Determine the (X, Y) coordinate at the center of the cell enclosing the given text.  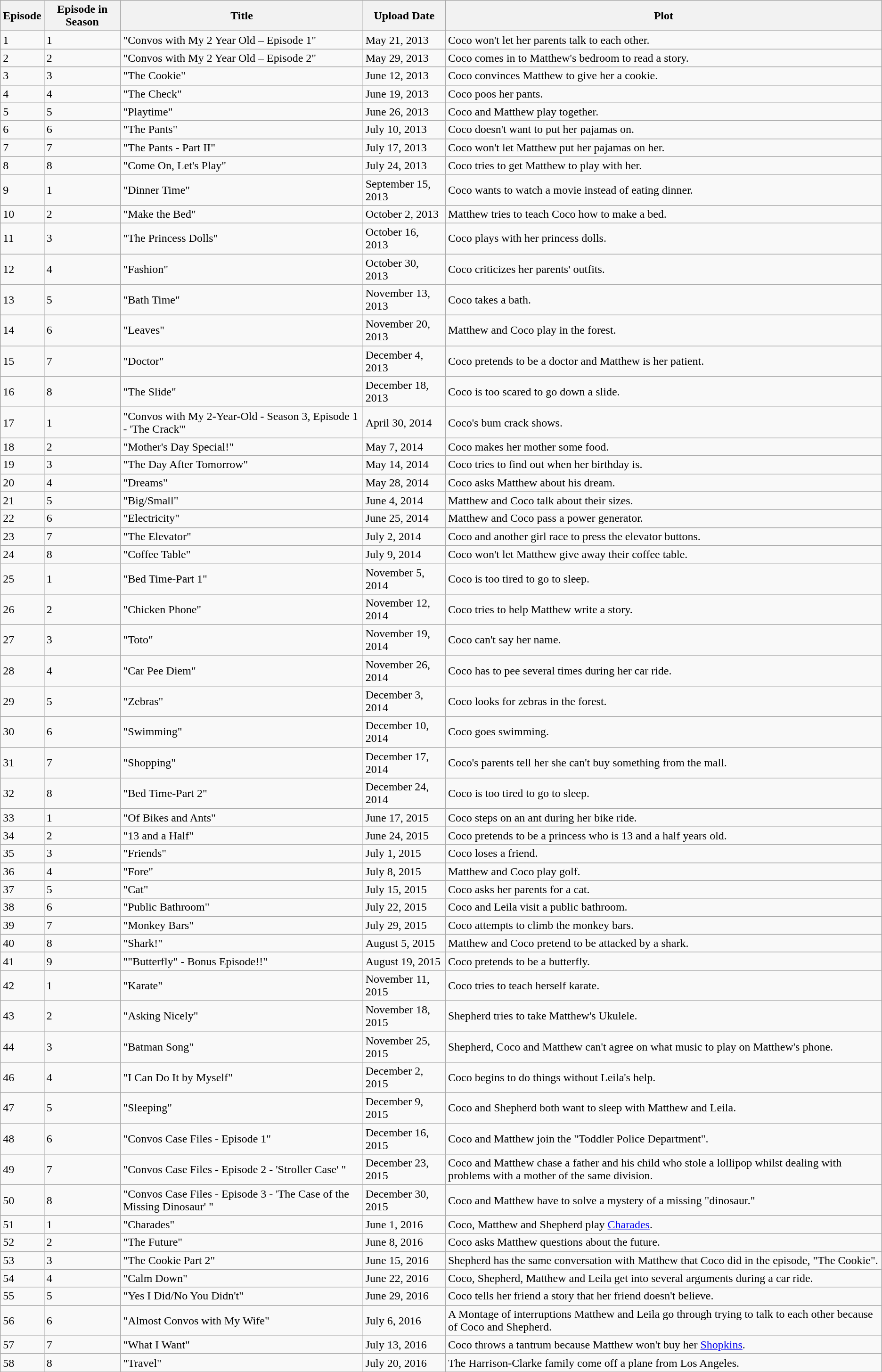
July 20, 2016 (404, 1363)
"Fore" (242, 871)
"Calm Down" (242, 1278)
Coco asks Matthew questions about the future. (663, 1242)
November 11, 2015 (404, 985)
Coco tells her friend a story that her friend doesn't believe. (663, 1296)
November 20, 2013 (404, 331)
Coco and Leila visit a public bathroom. (663, 907)
Coco tries to help Matthew write a story. (663, 609)
Coco looks for zebras in the forest. (663, 701)
37 (22, 889)
June 24, 2015 (404, 836)
"Mother's Day Special!" (242, 447)
Matthew and Coco play in the forest. (663, 331)
"Come On, Let's Play" (242, 165)
Coco loses a friend. (663, 854)
54 (22, 1278)
""Butterfly" - Bonus Episode!!" (242, 961)
July 13, 2016 (404, 1345)
July 6, 2016 (404, 1321)
June 8, 2016 (404, 1242)
August 19, 2015 (404, 961)
July 17, 2013 (404, 148)
"The Cookie Part 2" (242, 1260)
December 30, 2015 (404, 1200)
Coco and another girl race to press the elevator buttons. (663, 536)
39 (22, 925)
July 1, 2015 (404, 854)
December 16, 2015 (404, 1139)
June 1, 2016 (404, 1224)
Upload Date (404, 16)
49 (22, 1170)
Coco pretends to be a butterfly. (663, 961)
July 22, 2015 (404, 907)
Coco has to pee several times during her car ride. (663, 670)
December 3, 2014 (404, 701)
36 (22, 871)
31 (22, 763)
Coco won't let Matthew give away their coffee table. (663, 554)
Matthew and Coco talk about their sizes. (663, 501)
December 10, 2014 (404, 732)
"Convos Case Files - Episode 2 - 'Stroller Case' " (242, 1170)
51 (22, 1224)
"Doctor" (242, 361)
Coco's bum crack shows. (663, 422)
Coco tries to get Matthew to play with her. (663, 165)
50 (22, 1200)
November 12, 2014 (404, 609)
"What I Want" (242, 1345)
"Bath Time" (242, 300)
Coco pretends to be a doctor and Matthew is her patient. (663, 361)
June 26, 2013 (404, 112)
55 (22, 1296)
Coco and Shepherd both want to sleep with Matthew and Leila. (663, 1109)
May 14, 2014 (404, 465)
November 26, 2014 (404, 670)
Episode in Season (82, 16)
32 (22, 794)
57 (22, 1345)
"13 and a Half" (242, 836)
"Convos with My 2 Year Old – Episode 2" (242, 58)
Matthew tries to teach Coco how to make a bed. (663, 214)
June 29, 2016 (404, 1296)
"Big/Small" (242, 501)
22 (22, 518)
40 (22, 943)
Coco can't say her name. (663, 640)
47 (22, 1109)
December 9, 2015 (404, 1109)
"Make the Bed" (242, 214)
"Charades" (242, 1224)
20 (22, 483)
"The Check" (242, 94)
November 5, 2014 (404, 579)
"Leaves" (242, 331)
Coco wants to watch a movie instead of eating dinner. (663, 189)
26 (22, 609)
"Car Pee Diem" (242, 670)
December 24, 2014 (404, 794)
"Swimming" (242, 732)
Coco won't let her parents talk to each other. (663, 40)
"Bed Time-Part 2" (242, 794)
Coco begins to do things without Leila's help. (663, 1077)
"Karate" (242, 985)
11 (22, 238)
November 25, 2015 (404, 1046)
17 (22, 422)
"Shopping" (242, 763)
July 10, 2013 (404, 130)
"Almost Convos with My Wife" (242, 1321)
25 (22, 579)
"Sleeping" (242, 1109)
August 5, 2015 (404, 943)
"Playtime" (242, 112)
"The Future" (242, 1242)
May 21, 2013 (404, 40)
November 18, 2015 (404, 1016)
"Dreams" (242, 483)
30 (22, 732)
June 19, 2013 (404, 94)
"Monkey Bars" (242, 925)
"Fashion" (242, 269)
19 (22, 465)
Matthew and Coco pass a power generator. (663, 518)
A Montage of interruptions Matthew and Leila go through trying to talk to each other because of Coco and Shepherd. (663, 1321)
Coco poos her pants. (663, 94)
July 29, 2015 (404, 925)
June 25, 2014 (404, 518)
Coco takes a bath. (663, 300)
"Batman Song" (242, 1046)
"Toto" (242, 640)
Coco comes in to Matthew's bedroom to read a story. (663, 58)
Title (242, 16)
Coco attempts to climb the monkey bars. (663, 925)
53 (22, 1260)
21 (22, 501)
April 30, 2014 (404, 422)
Coco and Matthew play together. (663, 112)
Coco asks her parents for a cat. (663, 889)
"Electricity" (242, 518)
34 (22, 836)
July 9, 2014 (404, 554)
December 23, 2015 (404, 1170)
September 15, 2013 (404, 189)
"The Day After Tomorrow" (242, 465)
December 18, 2013 (404, 392)
"The Pants - Part II" (242, 148)
"Shark!" (242, 943)
38 (22, 907)
"Coffee Table" (242, 554)
13 (22, 300)
November 13, 2013 (404, 300)
46 (22, 1077)
October 30, 2013 (404, 269)
Matthew and Coco play golf. (663, 871)
23 (22, 536)
June 17, 2015 (404, 818)
Shepherd has the same conversation with Matthew that Coco did in the episode, "The Cookie". (663, 1260)
Episode (22, 16)
Coco criticizes her parents' outfits. (663, 269)
"Public Bathroom" (242, 907)
35 (22, 854)
Coco, Matthew and Shepherd play Charades. (663, 1224)
Shepherd tries to take Matthew's Ukulele. (663, 1016)
"The Cookie" (242, 76)
November 19, 2014 (404, 640)
"The Pants" (242, 130)
24 (22, 554)
"The Princess Dolls" (242, 238)
Coco doesn't want to put her pajamas on. (663, 130)
Matthew and Coco pretend to be attacked by a shark. (663, 943)
"Asking Nicely" (242, 1016)
29 (22, 701)
Shepherd, Coco and Matthew can't agree on what music to play on Matthew's phone. (663, 1046)
July 24, 2013 (404, 165)
"Friends" (242, 854)
"Convos with My 2-Year-Old - Season 3, Episode 1 - 'The Crack'" (242, 422)
"Dinner Time" (242, 189)
December 17, 2014 (404, 763)
Coco plays with her princess dolls. (663, 238)
48 (22, 1139)
"Convos Case Files - Episode 3 - 'The Case of the Missing Dinosaur' " (242, 1200)
"Travel" (242, 1363)
Coco makes her mother some food. (663, 447)
Coco tries to teach herself karate. (663, 985)
14 (22, 331)
July 15, 2015 (404, 889)
Coco and Matthew chase a father and his child who stole a lollipop whilst dealing with problems with a mother of the same division. (663, 1170)
October 2, 2013 (404, 214)
"Bed Time-Part 1" (242, 579)
Coco convinces Matthew to give her a cookie. (663, 76)
December 2, 2015 (404, 1077)
Coco and Matthew have to solve a mystery of a missing "dinosaur." (663, 1200)
41 (22, 961)
42 (22, 985)
56 (22, 1321)
June 12, 2013 (404, 76)
"The Elevator" (242, 536)
"Of Bikes and Ants" (242, 818)
June 4, 2014 (404, 501)
Plot (663, 16)
12 (22, 269)
18 (22, 447)
Coco pretends to be a princess who is 13 and a half years old. (663, 836)
Coco tries to find out when her birthday is. (663, 465)
"The Slide" (242, 392)
Coco and Matthew join the "Toddler Police Department". (663, 1139)
15 (22, 361)
"Convos with My 2 Year Old – Episode 1" (242, 40)
Coco goes swimming. (663, 732)
Coco steps on an ant during her bike ride. (663, 818)
"Chicken Phone" (242, 609)
Coco won't let Matthew put her pajamas on her. (663, 148)
The Harrison-Clarke family come off a plane from Los Angeles. (663, 1363)
28 (22, 670)
May 28, 2014 (404, 483)
33 (22, 818)
43 (22, 1016)
May 29, 2013 (404, 58)
16 (22, 392)
Coco asks Matthew about his dream. (663, 483)
44 (22, 1046)
July 2, 2014 (404, 536)
Coco's parents tell her she can't buy something from the mall. (663, 763)
"I Can Do It by Myself" (242, 1077)
October 16, 2013 (404, 238)
"Cat" (242, 889)
December 4, 2013 (404, 361)
"Convos Case Files - Episode 1" (242, 1139)
58 (22, 1363)
10 (22, 214)
May 7, 2014 (404, 447)
27 (22, 640)
"Yes I Did/No You Didn't" (242, 1296)
July 8, 2015 (404, 871)
June 22, 2016 (404, 1278)
Coco is too scared to go down a slide. (663, 392)
June 15, 2016 (404, 1260)
52 (22, 1242)
Coco, Shepherd, Matthew and Leila get into several arguments during a car ride. (663, 1278)
"Zebras" (242, 701)
Coco throws a tantrum because Matthew won't buy her Shopkins. (663, 1345)
